Return the (X, Y) coordinate for the center point of the cell that contains the specified text.  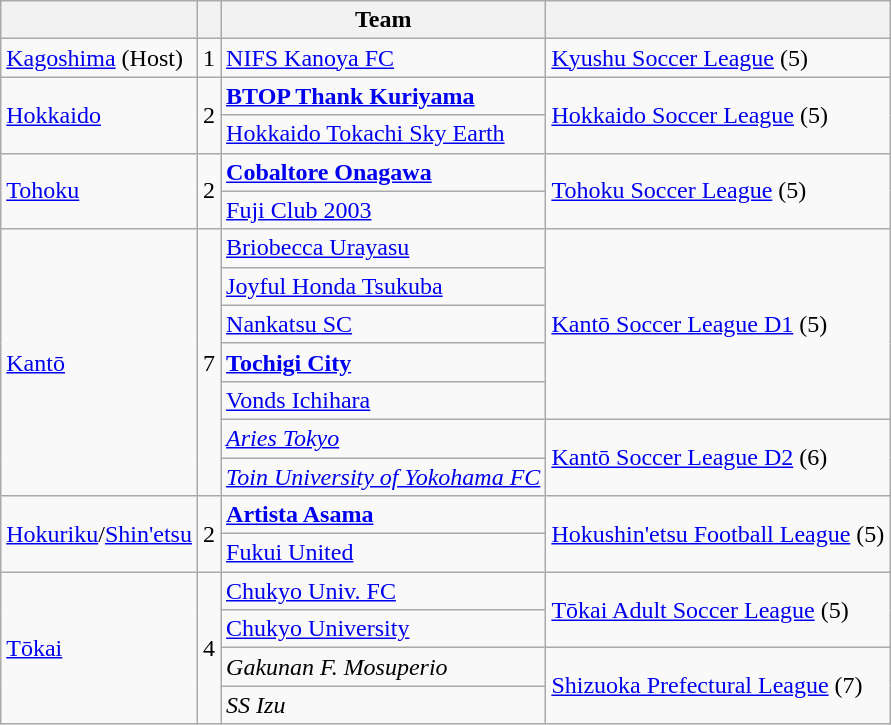
Team (384, 20)
Artista Asama (384, 515)
Toin University of Yokohama FC (384, 477)
Fuji Club 2003 (384, 210)
Chukyo University (384, 629)
Tochigi City (384, 362)
Hokushin'etsu Football League (5) (718, 534)
Joyful Honda Tsukuba (384, 286)
Tōkai (100, 648)
Fukui United (384, 553)
Hokuriku/Shin'etsu (100, 534)
Hokkaido Tokachi Sky Earth (384, 134)
Tohoku Soccer League (5) (718, 191)
Vonds Ichihara (384, 400)
Hokkaido (100, 115)
Chukyo Univ. FC (384, 591)
1 (208, 58)
SS Izu (384, 705)
7 (208, 362)
Gakunan F. Mosuperio (384, 667)
4 (208, 648)
NIFS Kanoya FC (384, 58)
Hokkaido Soccer League (5) (718, 115)
Kantō (100, 362)
Tōkai Adult Soccer League (5) (718, 610)
Shizuoka Prefectural League (7) (718, 686)
Briobecca Urayasu (384, 248)
Nankatsu SC (384, 324)
Aries Tokyo (384, 438)
BTOP Thank Kuriyama (384, 96)
Kagoshima (Host) (100, 58)
Kyushu Soccer League (5) (718, 58)
Cobaltore Onagawa (384, 172)
Tohoku (100, 191)
Kantō Soccer League D2 (6) (718, 457)
Kantō Soccer League D1 (5) (718, 324)
